Pinpoint the cell where the given text exists, returning its [x, y] midpoint coordinate. 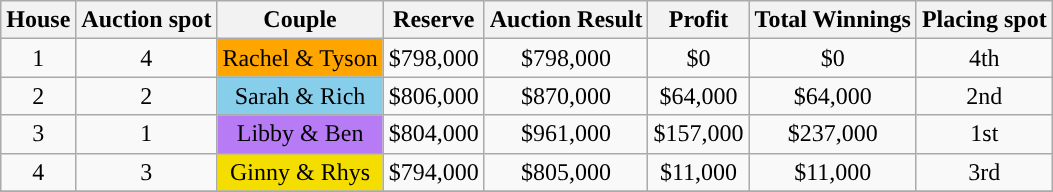
$804,000 [434, 134]
Libby & Ben [300, 134]
$805,000 [566, 172]
Couple [300, 20]
$157,000 [698, 134]
$870,000 [566, 96]
Auction spot [146, 20]
House [38, 20]
Auction Result [566, 20]
$961,000 [566, 134]
Profit [698, 20]
4th [984, 58]
2nd [984, 96]
$806,000 [434, 96]
Rachel & Tyson [300, 58]
Ginny & Rhys [300, 172]
Total Winnings [832, 20]
Placing spot [984, 20]
Sarah & Rich [300, 96]
1st [984, 134]
Reserve [434, 20]
$237,000 [832, 134]
3rd [984, 172]
$794,000 [434, 172]
